Search for the cell housing the specified text and yield its [X, Y] center coordinate. 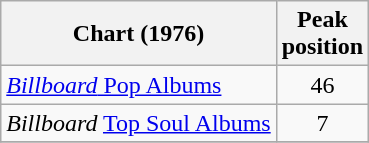
46 [322, 85]
Billboard Pop Albums [138, 85]
Chart (1976) [138, 34]
7 [322, 123]
Peakposition [322, 34]
Billboard Top Soul Albums [138, 123]
